Locate the cell with the specified text and output its [x, y] center coordinate. 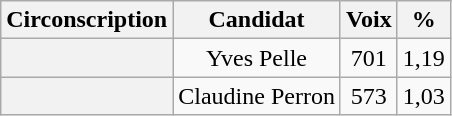
Claudine Perron [257, 96]
% [424, 20]
573 [368, 96]
1,03 [424, 96]
Circonscription [87, 20]
1,19 [424, 58]
Yves Pelle [257, 58]
701 [368, 58]
Voix [368, 20]
Candidat [257, 20]
